Find where the given text appears and provide that cell's center as [X, Y] coordinate. 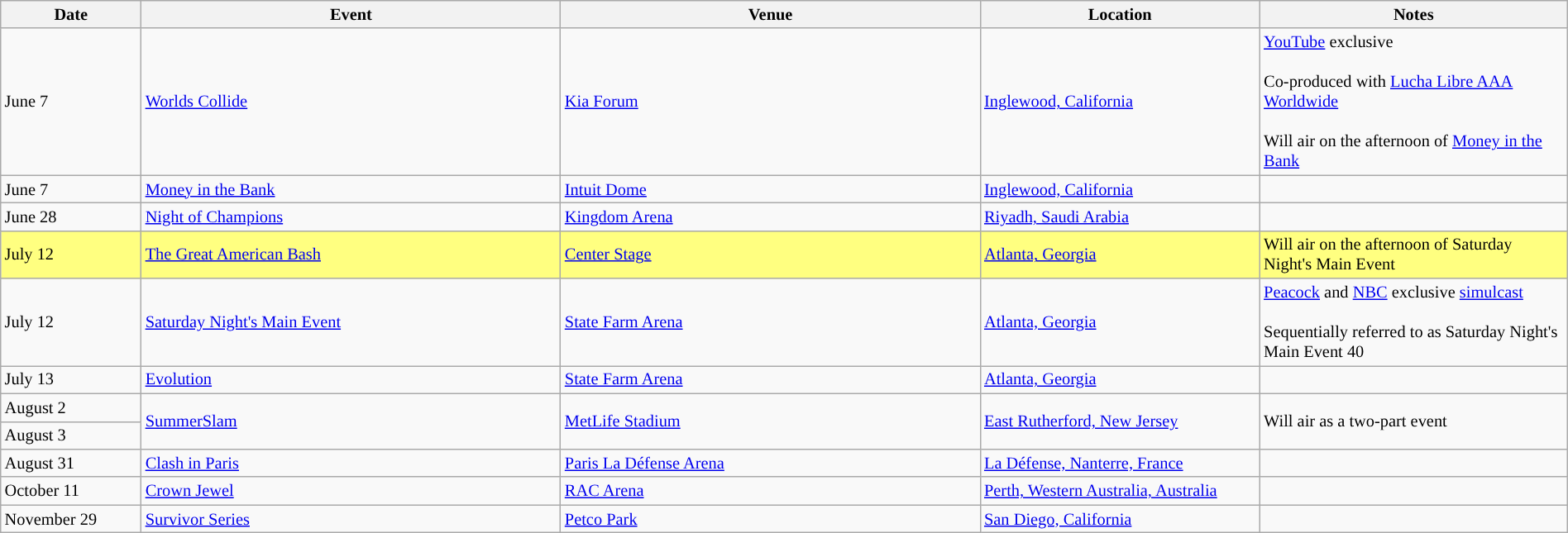
The Great American Bash [351, 255]
October 11 [71, 491]
East Rutherford, New Jersey [1120, 421]
YouTube exclusiveCo-produced with Lucha Libre AAA WorldwideWill air on the afternoon of Money in the Bank [1413, 102]
Clash in Paris [351, 463]
Kia Forum [771, 102]
Notes [1413, 14]
Peacock and NBC exclusive simulcast Sequentially referred to as Saturday Night's Main Event 40 [1413, 322]
Petco Park [771, 519]
RAC Arena [771, 491]
Saturday Night's Main Event [351, 322]
August 2 [71, 407]
Night of Champions [351, 217]
Location [1120, 14]
August 3 [71, 435]
June 28 [71, 217]
Perth, Western Australia, Australia [1120, 491]
Crown Jewel [351, 491]
Intuit Dome [771, 189]
July 13 [71, 379]
August 31 [71, 463]
November 29 [71, 519]
Will air on the afternoon of Saturday Night's Main Event [1413, 255]
Date [71, 14]
Survivor Series [351, 519]
Event [351, 14]
Worlds Collide [351, 102]
Riyadh, Saudi Arabia [1120, 217]
Kingdom Arena [771, 217]
San Diego, California [1120, 519]
La Défense, Nanterre, France [1120, 463]
Center Stage [771, 255]
Paris La Défense Arena [771, 463]
SummerSlam [351, 421]
Evolution [351, 379]
Money in the Bank [351, 189]
Venue [771, 14]
MetLife Stadium [771, 421]
Will air as a two-part event [1413, 421]
